Search for the cell housing the specified text and yield its (X, Y) center coordinate. 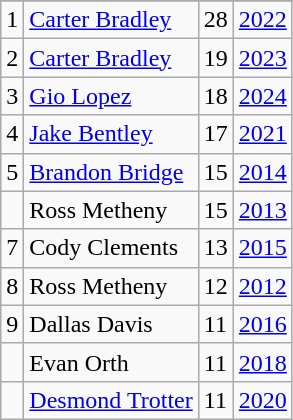
2024 (262, 96)
28 (216, 20)
17 (216, 134)
2022 (262, 20)
2014 (262, 172)
9 (12, 324)
2018 (262, 362)
5 (12, 172)
2 (12, 58)
2016 (262, 324)
2013 (262, 210)
Dallas Davis (111, 324)
19 (216, 58)
Desmond Trotter (111, 400)
Jake Bentley (111, 134)
8 (12, 286)
Evan Orth (111, 362)
2021 (262, 134)
7 (12, 248)
2023 (262, 58)
12 (216, 286)
18 (216, 96)
Gio Lopez (111, 96)
13 (216, 248)
2012 (262, 286)
2015 (262, 248)
Brandon Bridge (111, 172)
2020 (262, 400)
4 (12, 134)
Cody Clements (111, 248)
3 (12, 96)
1 (12, 20)
